Pinpoint the cell where the given text exists, returning its (X, Y) midpoint coordinate. 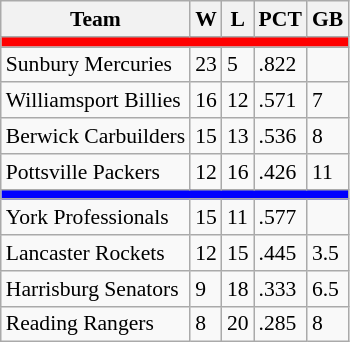
Williamsport Billies (96, 101)
.333 (280, 289)
Team (96, 19)
PCT (280, 19)
9 (206, 289)
18 (238, 289)
5 (238, 65)
Lancaster Rockets (96, 253)
Pottsville Packers (96, 172)
.536 (280, 136)
.285 (280, 324)
.577 (280, 218)
.426 (280, 172)
13 (238, 136)
3.5 (328, 253)
23 (206, 65)
Harrisburg Senators (96, 289)
W (206, 19)
7 (328, 101)
Berwick Carbuilders (96, 136)
.822 (280, 65)
Sunbury Mercuries (96, 65)
Reading Rangers (96, 324)
.571 (280, 101)
20 (238, 324)
6.5 (328, 289)
York Professionals (96, 218)
L (238, 19)
GB (328, 19)
.445 (280, 253)
